Search for the cell housing the specified text and yield its [X, Y] center coordinate. 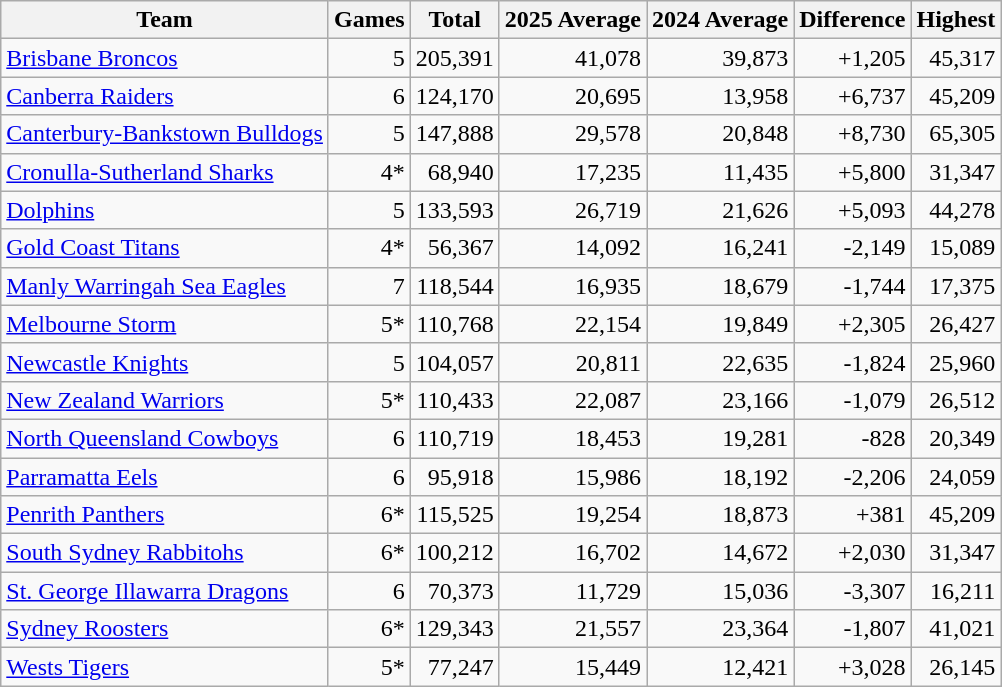
New Zealand Warriors [165, 400]
20,349 [956, 438]
Highest [956, 20]
-2,149 [852, 248]
115,525 [454, 515]
Total [454, 20]
15,986 [572, 477]
129,343 [454, 629]
104,057 [454, 362]
65,305 [956, 134]
+1,205 [852, 58]
Parramatta Eels [165, 477]
21,626 [720, 210]
17,235 [572, 172]
Melbourne Storm [165, 324]
-828 [852, 438]
18,873 [720, 515]
26,719 [572, 210]
+2,305 [852, 324]
16,211 [956, 591]
Team [165, 20]
19,281 [720, 438]
14,672 [720, 553]
26,427 [956, 324]
Sydney Roosters [165, 629]
Cronulla-Sutherland Sharks [165, 172]
124,170 [454, 96]
-1,824 [852, 362]
18,679 [720, 286]
Manly Warringah Sea Eagles [165, 286]
56,367 [454, 248]
+8,730 [852, 134]
100,212 [454, 553]
110,433 [454, 400]
St. George Illawarra Dragons [165, 591]
110,768 [454, 324]
118,544 [454, 286]
-1,079 [852, 400]
Canterbury-Bankstown Bulldogs [165, 134]
11,729 [572, 591]
14,092 [572, 248]
Dolphins [165, 210]
95,918 [454, 477]
Brisbane Broncos [165, 58]
17,375 [956, 286]
+381 [852, 515]
110,719 [454, 438]
39,873 [720, 58]
70,373 [454, 591]
29,578 [572, 134]
15,449 [572, 667]
Games [369, 20]
South Sydney Rabbitohs [165, 553]
20,695 [572, 96]
Difference [852, 20]
205,391 [454, 58]
133,593 [454, 210]
-1,744 [852, 286]
41,078 [572, 58]
16,935 [572, 286]
77,247 [454, 667]
Gold Coast Titans [165, 248]
20,848 [720, 134]
16,702 [572, 553]
2025 Average [572, 20]
2024 Average [720, 20]
16,241 [720, 248]
26,512 [956, 400]
15,036 [720, 591]
22,635 [720, 362]
18,453 [572, 438]
68,940 [454, 172]
24,059 [956, 477]
Newcastle Knights [165, 362]
-2,206 [852, 477]
15,089 [956, 248]
Penrith Panthers [165, 515]
+5,093 [852, 210]
11,435 [720, 172]
+3,028 [852, 667]
+2,030 [852, 553]
20,811 [572, 362]
44,278 [956, 210]
23,364 [720, 629]
22,087 [572, 400]
41,021 [956, 629]
-3,307 [852, 591]
-1,807 [852, 629]
22,154 [572, 324]
7 [369, 286]
19,254 [572, 515]
North Queensland Cowboys [165, 438]
+6,737 [852, 96]
12,421 [720, 667]
Wests Tigers [165, 667]
26,145 [956, 667]
18,192 [720, 477]
13,958 [720, 96]
+5,800 [852, 172]
25,960 [956, 362]
45,317 [956, 58]
Canberra Raiders [165, 96]
147,888 [454, 134]
21,557 [572, 629]
19,849 [720, 324]
23,166 [720, 400]
